Pinpoint the cell where the given text exists, returning its (X, Y) midpoint coordinate. 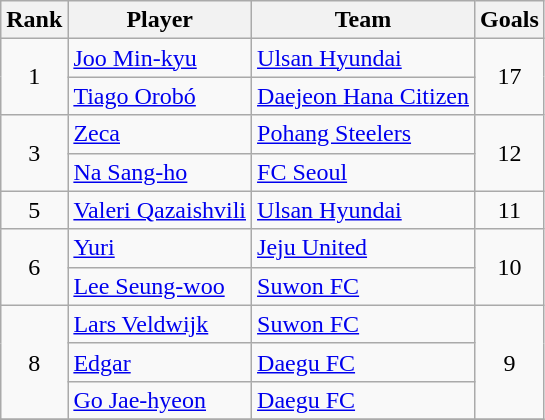
Lars Veldwijk (160, 324)
10 (510, 267)
FC Seoul (364, 172)
Go Jae-hyeon (160, 400)
Yuri (160, 248)
Valeri Qazaishvili (160, 210)
Jeju United (364, 248)
12 (510, 153)
Daejeon Hana Citizen (364, 96)
17 (510, 77)
5 (34, 210)
9 (510, 362)
Team (364, 20)
Rank (34, 20)
Lee Seung-woo (160, 286)
Zeca (160, 134)
Pohang Steelers (364, 134)
6 (34, 267)
3 (34, 153)
Goals (510, 20)
1 (34, 77)
Joo Min-kyu (160, 58)
8 (34, 362)
Tiago Orobó (160, 96)
Player (160, 20)
Edgar (160, 362)
11 (510, 210)
Na Sang-ho (160, 172)
